Return [X, Y] of the center of cell containing provided text 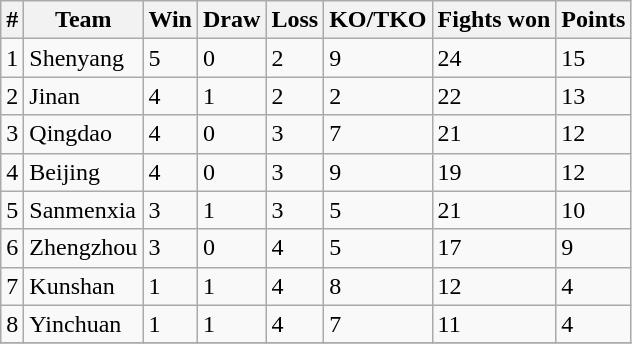
Zhengzhou [84, 248]
Yinchuan [84, 324]
Jinan [84, 96]
Qingdao [84, 134]
22 [494, 96]
Shenyang [84, 58]
Kunshan [84, 286]
KO/TKO [378, 20]
Points [594, 20]
13 [594, 96]
Team [84, 20]
Loss [295, 20]
10 [594, 210]
Fights won [494, 20]
11 [494, 324]
19 [494, 172]
17 [494, 248]
Draw [232, 20]
6 [12, 248]
Win [170, 20]
Beijing [84, 172]
Sanmenxia [84, 210]
24 [494, 58]
15 [594, 58]
# [12, 20]
